For the text-containing cell, return its midpoint in [X, Y] coordinate format. 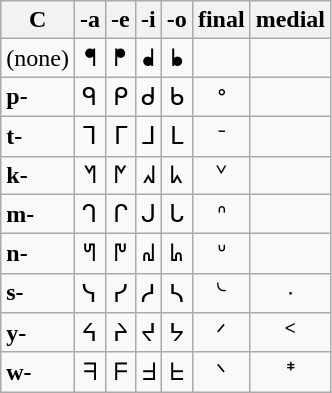
ᒪ [176, 136]
ᖴ [121, 372]
ᐢ [221, 214]
ᓴ [176, 293]
-a [90, 20]
ᐡ [221, 254]
ᖲ [176, 58]
ᖿ [90, 175]
ᒥ [121, 136]
ᔨ [121, 333]
ᑯ [148, 97]
ᒋ [121, 214]
p- [38, 97]
ᐠ [221, 372]
n- [38, 254]
ᐨ [221, 136]
ᖰ [121, 58]
ᓱ [148, 293]
medial [290, 20]
ᓯ [121, 293]
w- [38, 372]
ᒉ [90, 214]
-i [148, 20]
m- [38, 214]
s- [38, 293]
ᒧ [148, 136]
y- [38, 333]
ᔈ [221, 293]
k- [38, 175]
ᖻ [90, 254]
ᒐ [176, 214]
ᔦ [90, 333]
(none) [38, 58]
ᖸ [121, 254]
ᑉ [290, 333]
ᒍ [148, 214]
ᙿ [290, 372]
final [221, 20]
ᑫ [90, 97]
ᖵ [148, 372]
ᑲ [176, 97]
ᘁ [221, 175]
-o [176, 20]
ᓭ [90, 293]
C [38, 20]
ᖼ [121, 175]
ᐟ [221, 333]
ᐧ [290, 293]
t- [38, 136]
ᐤ [221, 97]
ᔪ [148, 333]
ᒣ [90, 136]
ᖱ [148, 58]
ᖳ [90, 58]
ᔭ [176, 333]
ᖾ [176, 175]
ᖹ [148, 254]
ᖶ [176, 372]
ᖺ [176, 254]
ᑭ [121, 97]
ᖽ [148, 175]
-e [121, 20]
ᖷ [90, 372]
